Search for the cell housing the specified text and yield its [x, y] center coordinate. 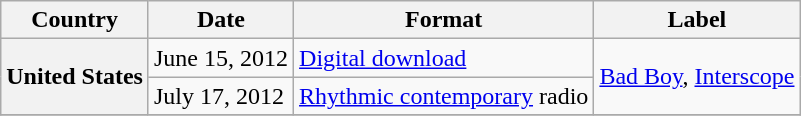
Rhythmic contemporary radio [444, 96]
Bad Boy, Interscope [697, 77]
July 17, 2012 [220, 96]
June 15, 2012 [220, 58]
Country [75, 20]
United States [75, 77]
Date [220, 20]
Format [444, 20]
Digital download [444, 58]
Label [697, 20]
